Provide the [x, y] coordinate of the cell's center where the given text is located.  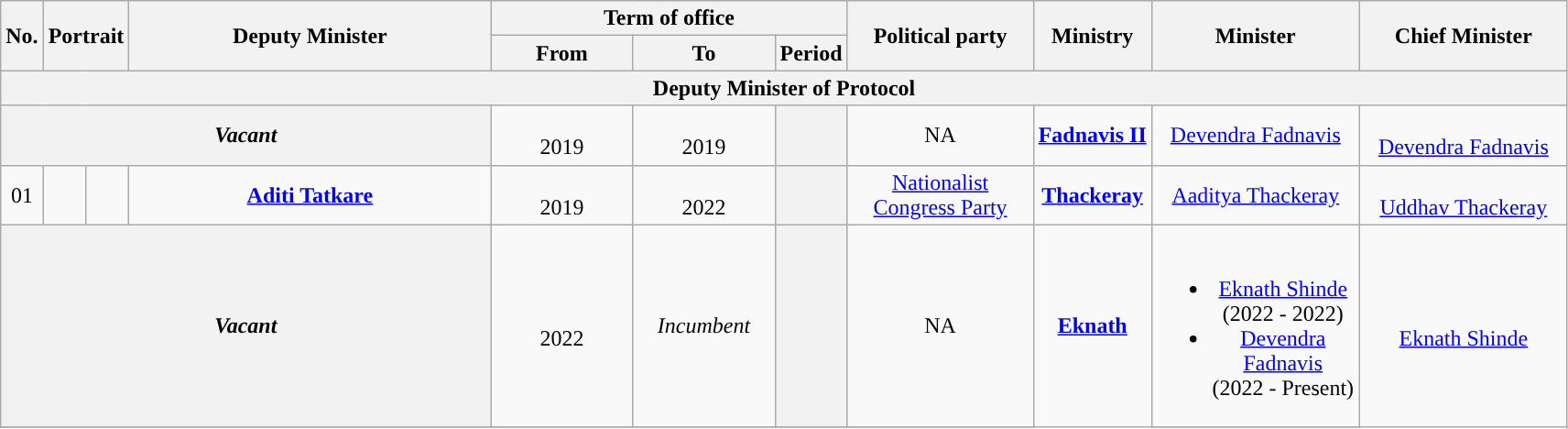
Aditi Tatkare [310, 194]
Deputy Minister of Protocol [784, 88]
Eknath Shinde [1464, 326]
Chief Minister [1464, 36]
Eknath [1092, 326]
From [562, 53]
No. [22, 36]
Thackeray [1092, 194]
Political party [940, 36]
To [703, 53]
Portrait [86, 36]
Nationalist Congress Party [940, 194]
Deputy Minister [310, 36]
Eknath Shinde(2022 - 2022)Devendra Fadnavis (2022 - Present) [1255, 326]
Ministry [1092, 36]
Fadnavis II [1092, 136]
Incumbent [703, 326]
Minister [1255, 36]
Term of office [669, 18]
Uddhav Thackeray [1464, 194]
01 [22, 194]
Aaditya Thackeray [1255, 194]
Period [811, 53]
